Scan for the cell matching the given text and deliver its [x, y] coordinate at center. 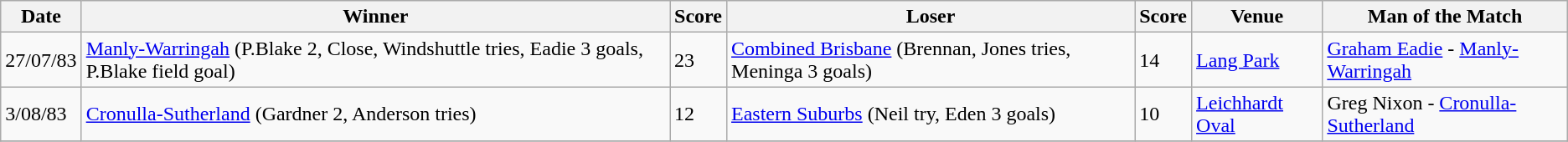
10 [1163, 114]
Man of the Match [1445, 17]
23 [699, 60]
Manly-Warringah (P.Blake 2, Close, Windshuttle tries, Eadie 3 goals, P.Blake field goal) [375, 60]
Greg Nixon - Cronulla-Sutherland [1445, 114]
27/07/83 [41, 60]
3/08/83 [41, 114]
Cronulla-Sutherland (Gardner 2, Anderson tries) [375, 114]
Date [41, 17]
Eastern Suburbs (Neil try, Eden 3 goals) [931, 114]
Loser [931, 17]
Leichhardt Oval [1257, 114]
Winner [375, 17]
Combined Brisbane (Brennan, Jones tries, Meninga 3 goals) [931, 60]
Venue [1257, 17]
14 [1163, 60]
Lang Park [1257, 60]
Graham Eadie - Manly-Warringah [1445, 60]
12 [699, 114]
